Search for the cell housing the specified text and yield its [x, y] center coordinate. 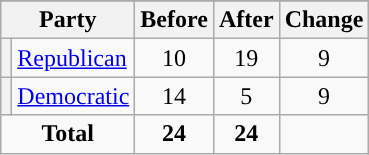
Republican [74, 58]
5 [246, 96]
Before [174, 20]
After [246, 20]
Democratic [74, 96]
14 [174, 96]
Change [324, 20]
Total [68, 134]
Party [68, 20]
19 [246, 58]
10 [174, 58]
